Extract the [X, Y] coordinate from the center of the cell holding the provided text.  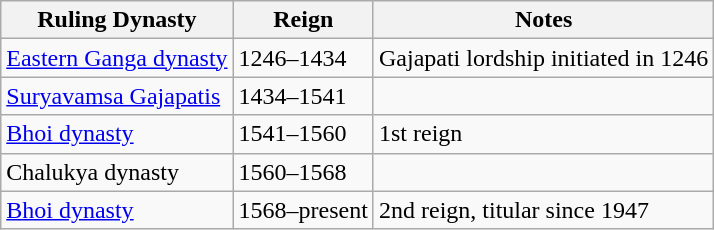
Gajapati lordship initiated in 1246 [543, 58]
Chalukya dynasty [117, 172]
Eastern Ganga dynasty [117, 58]
2nd reign, titular since 1947 [543, 210]
1541–1560 [303, 134]
Notes [543, 20]
Suryavamsa Gajapatis [117, 96]
1568–present [303, 210]
1246–1434 [303, 58]
1434–1541 [303, 96]
Reign [303, 20]
Ruling Dynasty [117, 20]
1st reign [543, 134]
1560–1568 [303, 172]
